For the text-containing cell, return its midpoint in [x, y] coordinate format. 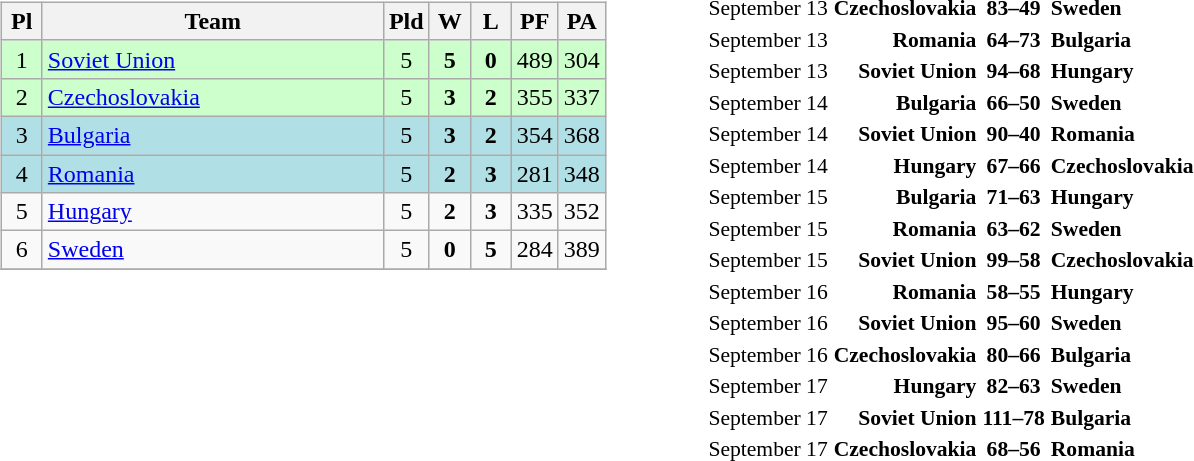
6 [22, 250]
4 [22, 173]
95–60 [1014, 323]
389 [582, 250]
58–55 [1014, 291]
94–68 [1014, 71]
284 [534, 250]
355 [534, 97]
354 [534, 135]
Team [212, 21]
W [450, 21]
304 [582, 59]
PA [582, 21]
Sweden [212, 250]
281 [534, 173]
PF [534, 21]
Pl [22, 21]
67–66 [1014, 165]
82–63 [1014, 386]
90–40 [1014, 134]
489 [534, 59]
111–78 [1014, 417]
352 [582, 212]
1 [22, 59]
66–50 [1014, 102]
368 [582, 135]
99–58 [1014, 260]
Pld [406, 21]
63–62 [1014, 228]
71–63 [1014, 197]
337 [582, 97]
64–73 [1014, 39]
L [490, 21]
348 [582, 173]
80–66 [1014, 354]
335 [534, 212]
